Return (x, y) of the center of cell containing provided text 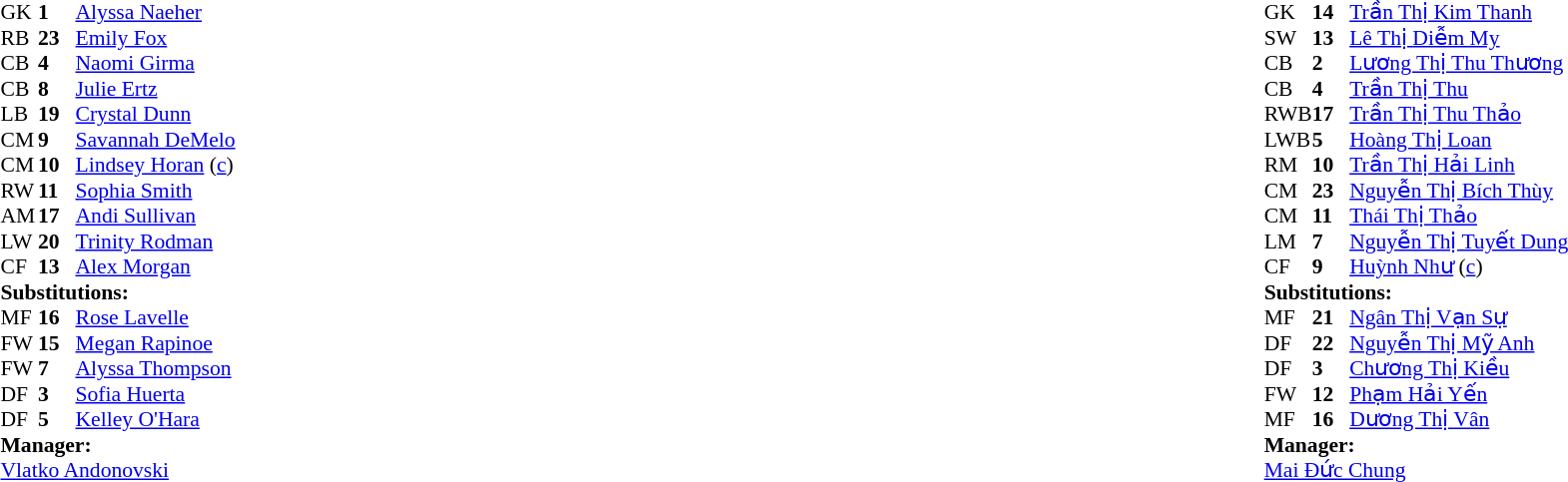
Manager: (118, 445)
Huỳnh Như (c) (1458, 266)
Alyssa Naeher (156, 13)
Phạm Hải Yến (1458, 394)
Thái Thị Thảo (1458, 217)
LWB (1288, 140)
SW (1288, 38)
RW (19, 191)
Lương Thị Thu Thương (1458, 63)
LB (19, 115)
Chương Thị Kiều (1458, 368)
Emily Fox (156, 38)
RM (1288, 165)
Lê Thị Diễm My (1458, 38)
Substitutions: (118, 292)
LM (1288, 241)
Dương Thị Vân (1458, 420)
Alyssa Thompson (156, 368)
Ngân Thị Vạn Sự (1458, 318)
1 (57, 13)
Nguyễn Thị Bích Thùy (1458, 191)
22 (1331, 343)
LW (19, 241)
Trinity Rodman (156, 241)
Hoàng Thị Loan (1458, 140)
Trần Thị Hải Linh (1458, 165)
Savannah DeMelo (156, 140)
Nguyễn Thị Tuyết Dung (1458, 241)
RB (19, 38)
8 (57, 89)
19 (57, 115)
Crystal Dunn (156, 115)
Nguyễn Thị Mỹ Anh (1458, 343)
Trần Thị Kim Thanh (1458, 13)
Trần Thị Thu (1458, 89)
Sofia Huerta (156, 394)
Julie Ertz (156, 89)
AM (19, 217)
RWB (1288, 115)
Rose Lavelle (156, 318)
Andi Sullivan (156, 217)
Alex Morgan (156, 266)
14 (1331, 13)
20 (57, 241)
Naomi Girma (156, 63)
Sophia Smith (156, 191)
Lindsey Horan (c) (156, 165)
Megan Rapinoe (156, 343)
Trần Thị Thu Thảo (1458, 115)
2 (1331, 63)
Kelley O'Hara (156, 420)
15 (57, 343)
21 (1331, 318)
12 (1331, 394)
